Scan for the cell matching the given text and deliver its (x, y) coordinate at center. 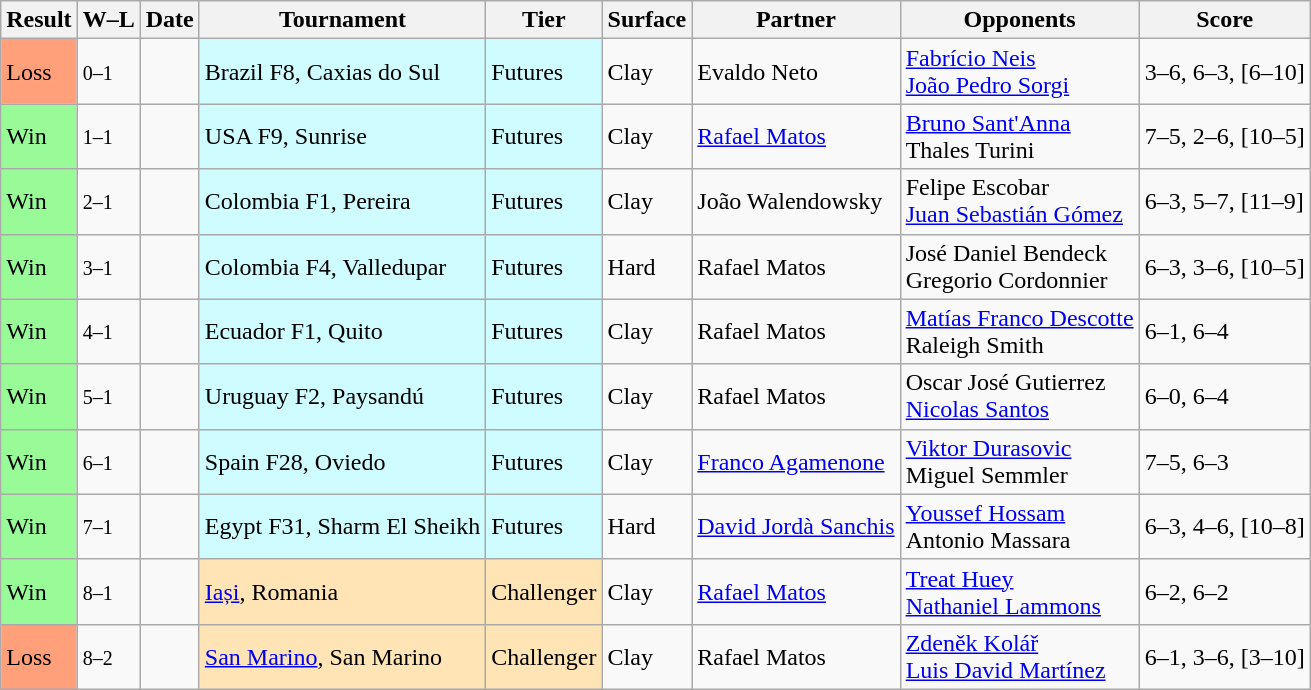
Uruguay F2, Paysandú (342, 396)
3–6, 6–3, [6–10] (1224, 72)
Zdeněk Kolář Luis David Martínez (1020, 656)
Opponents (1020, 20)
Score (1224, 20)
6–1, 6–4 (1224, 332)
Treat Huey Nathaniel Lammons (1020, 592)
7–1 (108, 526)
6–1 (108, 462)
3–1 (108, 266)
Colombia F1, Pereira (342, 202)
W–L (108, 20)
Spain F28, Oviedo (342, 462)
Tournament (342, 20)
Viktor Durasovic Miguel Semmler (1020, 462)
4–1 (108, 332)
Tier (544, 20)
Date (170, 20)
5–1 (108, 396)
Fabrício Neis João Pedro Sorgi (1020, 72)
Ecuador F1, Quito (342, 332)
Franco Agamenone (796, 462)
Partner (796, 20)
6–3, 4–6, [10–8] (1224, 526)
6–0, 6–4 (1224, 396)
8–1 (108, 592)
7–5, 2–6, [10–5] (1224, 136)
1–1 (108, 136)
Bruno Sant'Anna Thales Turini (1020, 136)
6–2, 6–2 (1224, 592)
José Daniel Bendeck Gregorio Cordonnier (1020, 266)
Iași, Romania (342, 592)
Brazil F8, Caxias do Sul (342, 72)
8–2 (108, 656)
0–1 (108, 72)
Oscar José Gutierrez Nicolas Santos (1020, 396)
Colombia F4, Valledupar (342, 266)
6–3, 5–7, [11–9] (1224, 202)
2–1 (108, 202)
7–5, 6–3 (1224, 462)
Evaldo Neto (796, 72)
Felipe Escobar Juan Sebastián Gómez (1020, 202)
6–3, 3–6, [10–5] (1224, 266)
6–1, 3–6, [3–10] (1224, 656)
USA F9, Sunrise (342, 136)
Result (39, 20)
Egypt F31, Sharm El Sheikh (342, 526)
David Jordà Sanchis (796, 526)
Surface (647, 20)
Youssef Hossam Antonio Massara (1020, 526)
João Walendowsky (796, 202)
Matías Franco Descotte Raleigh Smith (1020, 332)
San Marino, San Marino (342, 656)
